Search for the cell housing the specified text and yield its (x, y) center coordinate. 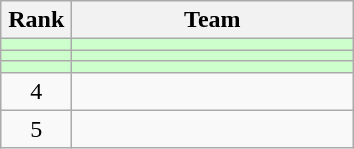
5 (36, 129)
4 (36, 91)
Rank (36, 20)
Team (212, 20)
